From the cell containing the given text, extract its center point as [x, y] coordinate. 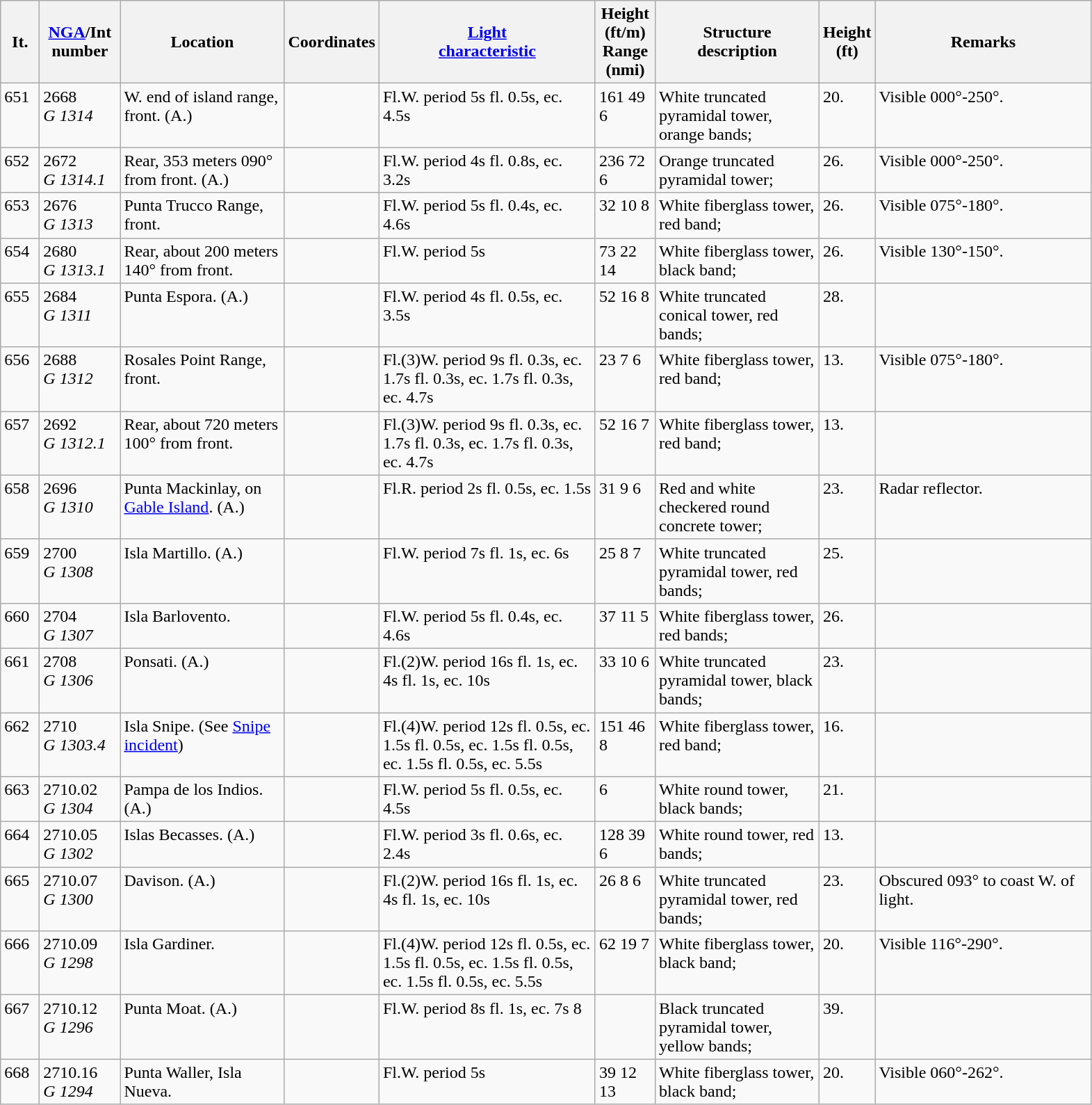
Rear, 353 meters 090° from front. (A.) [202, 170]
660 [20, 626]
Davison. (A.) [202, 899]
Isla Snipe. (See Snipe incident) [202, 744]
653 [20, 216]
2710.16G 1294 [80, 1082]
Remarks [983, 42]
Lightcharacteristic [487, 42]
662 [20, 744]
Height (ft/m)Range (nmi) [625, 42]
White round tower, red bands; [737, 844]
Rosales Point Range, front. [202, 379]
White truncated pyramidal tower, orange bands; [737, 115]
2710.12G 1296 [80, 1027]
667 [20, 1027]
2710G 1303.4 [80, 744]
W. end of island range, front. (A.) [202, 115]
White fiberglass tower, red bands; [737, 626]
25. [847, 571]
2710.02G 1304 [80, 800]
Isla Gardiner. [202, 963]
16. [847, 744]
Obscured 093° to coast W. of light. [983, 899]
Radar reflector. [983, 507]
2688G 1312 [80, 379]
NGA/Intnumber [80, 42]
28. [847, 315]
Pampa de los Indios. (A.) [202, 800]
654 [20, 260]
2700G 1308 [80, 571]
665 [20, 899]
37 11 5 [625, 626]
Punta Trucco Range, front. [202, 216]
663 [20, 800]
It. [20, 42]
655 [20, 315]
Orange truncated pyramidal tower; [737, 170]
2668G 1314 [80, 115]
2696G 1310 [80, 507]
2692G 1312.1 [80, 443]
32 10 8 [625, 216]
52 16 8 [625, 315]
666 [20, 963]
Visible 060°-262°. [983, 1082]
658 [20, 507]
236 72 6 [625, 170]
661 [20, 680]
668 [20, 1082]
2708G 1306 [80, 680]
Fl.W. period 8s fl. 1s, ec. 7s 8 [487, 1027]
Punta Espora. (A.) [202, 315]
White round tower, black bands; [737, 800]
Rear, about 200 meters 140° from front. [202, 260]
2710.09G 1298 [80, 963]
73 22 14 [625, 260]
Location [202, 42]
2676G 1313 [80, 216]
2680G 1313.1 [80, 260]
Islas Becasses. (A.) [202, 844]
White truncated pyramidal tower, black bands; [737, 680]
Visible 116°-290°. [983, 963]
128 39 6 [625, 844]
657 [20, 443]
656 [20, 379]
151 46 8 [625, 744]
Fl.R. period 2s fl. 0.5s, ec. 1.5s [487, 507]
Fl.W. period 4s fl. 0.8s, ec. 3.2s [487, 170]
2684G 1311 [80, 315]
Punta Mackinlay, on Gable Island. (A.) [202, 507]
Punta Moat. (A.) [202, 1027]
2710.07G 1300 [80, 899]
31 9 6 [625, 507]
26 8 6 [625, 899]
Isla Martillo. (A.) [202, 571]
6 [625, 800]
2710.05G 1302 [80, 844]
Coordinates [332, 42]
Ponsati. (A.) [202, 680]
Red and white checkered round concrete tower; [737, 507]
Fl.W. period 3s fl. 0.6s, ec. 2.4s [487, 844]
25 8 7 [625, 571]
2672G 1314.1 [80, 170]
Fl.W. period 7s fl. 1s, ec. 6s [487, 571]
23 7 6 [625, 379]
Rear, about 720 meters 100° from front. [202, 443]
39. [847, 1027]
Isla Barlovento. [202, 626]
21. [847, 800]
62 19 7 [625, 963]
Punta Waller, Isla Nueva. [202, 1082]
652 [20, 170]
Fl.W. period 4s fl. 0.5s, ec. 3.5s [487, 315]
161 49 6 [625, 115]
Height (ft) [847, 42]
39 12 13 [625, 1082]
Structuredescription [737, 42]
659 [20, 571]
Visible 130°-150°. [983, 260]
33 10 6 [625, 680]
52 16 7 [625, 443]
2704G 1307 [80, 626]
664 [20, 844]
651 [20, 115]
Black truncated pyramidal tower, yellow bands; [737, 1027]
White truncated conical tower, red bands; [737, 315]
